Detect which cell encompasses the target text, then output its (x, y) center coordinate. 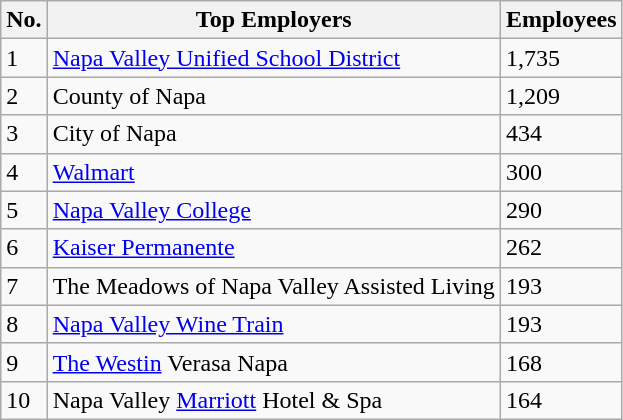
8 (24, 324)
5 (24, 210)
City of Napa (274, 134)
1,735 (561, 58)
The Westin Verasa Napa (274, 362)
300 (561, 172)
Napa Valley Wine Train (274, 324)
Napa Valley Unified School District (274, 58)
1 (24, 58)
Walmart (274, 172)
262 (561, 248)
168 (561, 362)
County of Napa (274, 96)
1,209 (561, 96)
6 (24, 248)
10 (24, 400)
The Meadows of Napa Valley Assisted Living (274, 286)
290 (561, 210)
Kaiser Permanente (274, 248)
No. (24, 20)
164 (561, 400)
Employees (561, 20)
3 (24, 134)
Napa Valley College (274, 210)
2 (24, 96)
9 (24, 362)
Top Employers (274, 20)
7 (24, 286)
4 (24, 172)
434 (561, 134)
Napa Valley Marriott Hotel & Spa (274, 400)
